Provide the (X, Y) coordinate of the cell's center where the given text is located.  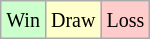
Loss (126, 20)
Draw (72, 20)
Win (24, 20)
